Locate the cell with the specified text and output its (x, y) center coordinate. 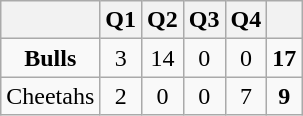
3 (121, 58)
Bulls (50, 58)
Q1 (121, 20)
Q2 (163, 20)
Q4 (246, 20)
Cheetahs (50, 96)
2 (121, 96)
9 (284, 96)
17 (284, 58)
14 (163, 58)
Q3 (204, 20)
7 (246, 96)
